Return [x, y] of the center of cell containing provided text 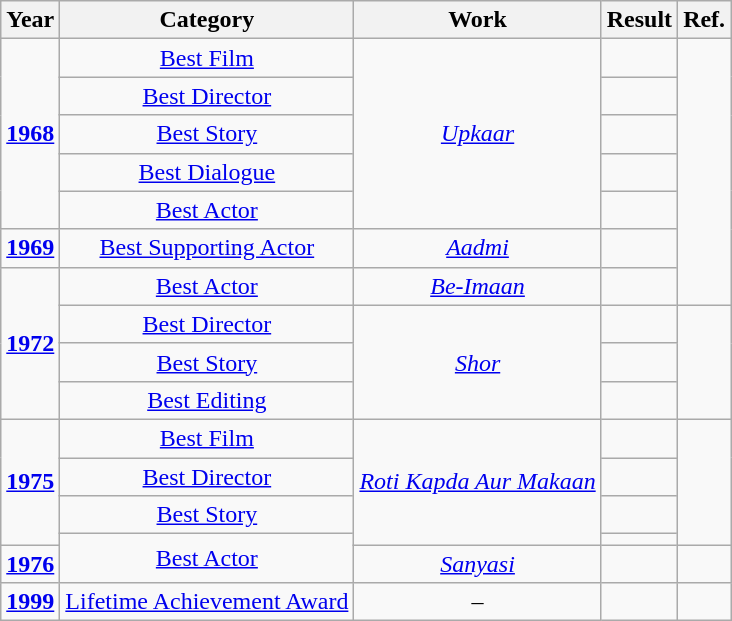
Category [207, 20]
Shor [478, 362]
Work [478, 20]
1976 [30, 564]
1968 [30, 134]
Lifetime Achievement Award [207, 602]
Best Supporting Actor [207, 248]
1999 [30, 602]
1975 [30, 482]
– [478, 602]
Be-Imaan [478, 286]
Upkaar [478, 134]
Best Editing [207, 400]
Roti Kapda Aur Makaan [478, 482]
Result [639, 20]
Year [30, 20]
Aadmi [478, 248]
Sanyasi [478, 564]
1972 [30, 343]
Ref. [704, 20]
Best Dialogue [207, 172]
1969 [30, 248]
